Scan for the cell matching the given text and deliver its [x, y] coordinate at center. 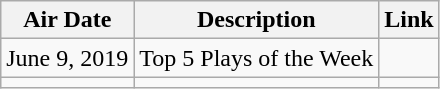
Air Date [68, 20]
Top 5 Plays of the Week [256, 58]
Description [256, 20]
Link [409, 20]
June 9, 2019 [68, 58]
